Determine the [X, Y] coordinate at the center of the cell enclosing the given text.  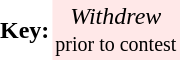
Withdrewprior to contest [116, 30]
